Extract the (x, y) coordinate from the center of the cell holding the provided text.  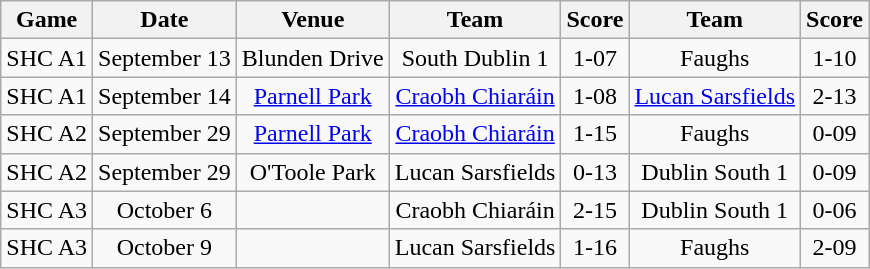
October 6 (165, 210)
2-09 (835, 248)
Blunden Drive (312, 58)
South Dublin 1 (475, 58)
Date (165, 20)
1-10 (835, 58)
0-13 (595, 172)
October 9 (165, 248)
2-13 (835, 96)
1-15 (595, 134)
Game (47, 20)
1-07 (595, 58)
September 14 (165, 96)
1-16 (595, 248)
0-06 (835, 210)
O'Toole Park (312, 172)
September 13 (165, 58)
1-08 (595, 96)
Venue (312, 20)
2-15 (595, 210)
